Identify which cell holds the provided text, then report its [X, Y] central coordinate. 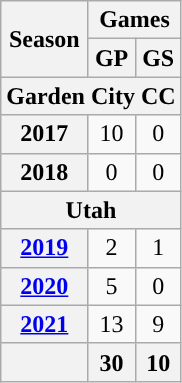
Utah [91, 210]
Season [44, 39]
2020 [44, 286]
2017 [44, 134]
2 [112, 248]
Garden City CC [91, 96]
Games [134, 20]
30 [112, 362]
1 [158, 248]
2019 [44, 248]
13 [112, 324]
2018 [44, 172]
GP [112, 58]
2021 [44, 324]
9 [158, 324]
GS [158, 58]
5 [112, 286]
